Pinpoint the cell where the given text exists, returning its (x, y) midpoint coordinate. 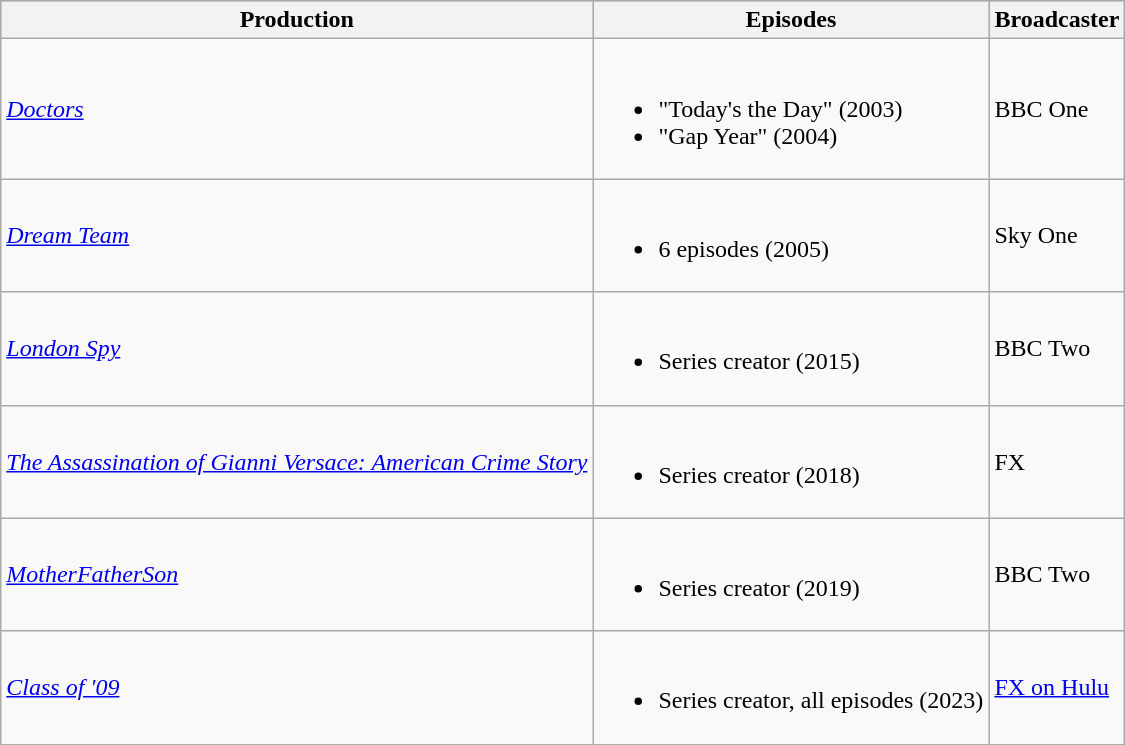
Series creator (2015) (791, 348)
Broadcaster (1057, 20)
Sky One (1057, 236)
London Spy (297, 348)
Episodes (791, 20)
Dream Team (297, 236)
Series creator, all episodes (2023) (791, 688)
BBC One (1057, 109)
Doctors (297, 109)
Series creator (2018) (791, 462)
Class of '09 (297, 688)
FX (1057, 462)
The Assassination of Gianni Versace: American Crime Story (297, 462)
FX on Hulu (1057, 688)
6 episodes (2005) (791, 236)
Series creator (2019) (791, 574)
"Today's the Day" (2003)"Gap Year" (2004) (791, 109)
MotherFatherSon (297, 574)
Production (297, 20)
